Extract the [X, Y] coordinate from the center of the cell holding the provided text.  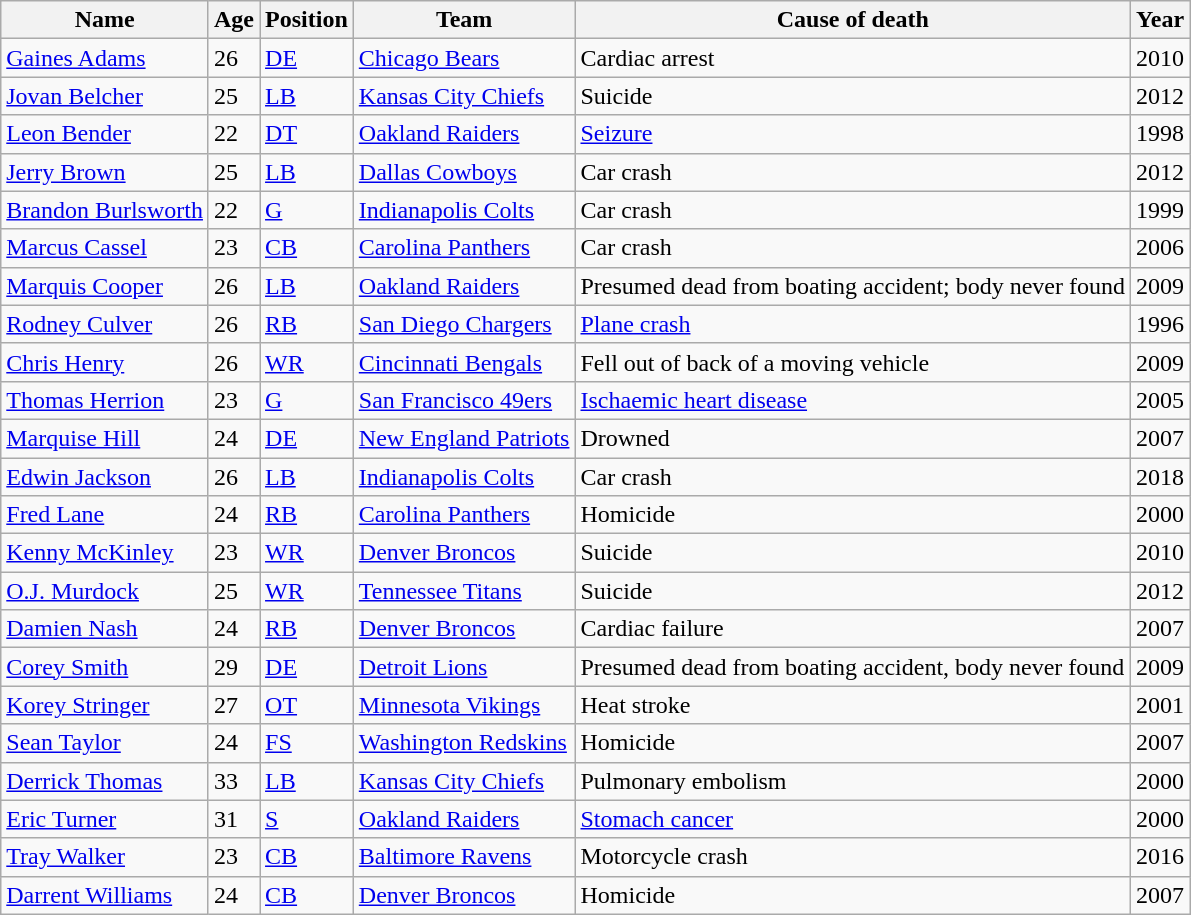
Plane crash [853, 324]
Jerry Brown [105, 172]
1998 [1160, 134]
Cardiac arrest [853, 58]
Seizure [853, 134]
2006 [1160, 248]
Derrick Thomas [105, 781]
Marcus Cassel [105, 248]
Ischaemic heart disease [853, 400]
Team [464, 20]
Age [234, 20]
New England Patriots [464, 438]
1999 [1160, 210]
Washington Redskins [464, 743]
Eric Turner [105, 819]
San Francisco 49ers [464, 400]
31 [234, 819]
Name [105, 20]
Brandon Burlsworth [105, 210]
Tennessee Titans [464, 591]
2005 [1160, 400]
Rodney Culver [105, 324]
OT [307, 705]
S [307, 819]
Cardiac failure [853, 629]
Position [307, 20]
Cincinnati Bengals [464, 362]
2016 [1160, 857]
Tray Walker [105, 857]
Heat stroke [853, 705]
FS [307, 743]
Presumed dead from boating accident; body never found [853, 286]
Fell out of back of a moving vehicle [853, 362]
DT [307, 134]
Sean Taylor [105, 743]
Darrent Williams [105, 895]
San Diego Chargers [464, 324]
Pulmonary embolism [853, 781]
2018 [1160, 477]
Dallas Cowboys [464, 172]
O.J. Murdock [105, 591]
Minnesota Vikings [464, 705]
Jovan Belcher [105, 96]
2001 [1160, 705]
Edwin Jackson [105, 477]
33 [234, 781]
Kenny McKinley [105, 553]
Baltimore Ravens [464, 857]
Detroit Lions [464, 667]
Thomas Herrion [105, 400]
Year [1160, 20]
Stomach cancer [853, 819]
Damien Nash [105, 629]
Drowned [853, 438]
Gaines Adams [105, 58]
Marquis Cooper [105, 286]
27 [234, 705]
Presumed dead from boating accident, body never found [853, 667]
Leon Bender [105, 134]
Fred Lane [105, 515]
Korey Stringer [105, 705]
29 [234, 667]
Motorcycle crash [853, 857]
Chicago Bears [464, 58]
Marquise Hill [105, 438]
Cause of death [853, 20]
Corey Smith [105, 667]
Chris Henry [105, 362]
1996 [1160, 324]
